Return the [x, y] coordinate for the center point of the cell that contains the specified text.  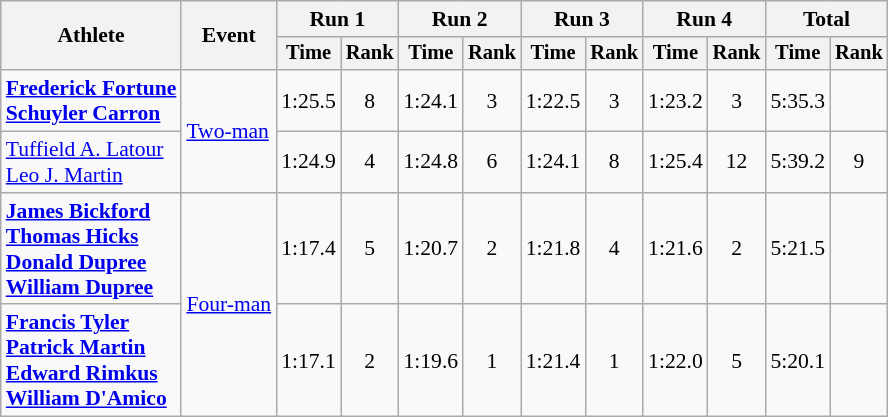
6 [492, 162]
12 [737, 162]
1:20.7 [430, 249]
Total [826, 19]
1:17.4 [308, 249]
1:24.9 [308, 162]
Frederick FortuneSchuyler Carron [92, 100]
5:35.3 [798, 100]
Run 2 [459, 19]
5:21.5 [798, 249]
1:19.6 [430, 361]
Francis TylerPatrick MartinEdward RimkusWilliam D'Amico [92, 361]
5:39.2 [798, 162]
1:22.0 [676, 361]
5:20.1 [798, 361]
1:22.5 [554, 100]
1:25.5 [308, 100]
1:21.8 [554, 249]
Tuffield A. LatourLeo J. Martin [92, 162]
1:17.1 [308, 361]
Four-man [228, 305]
Run 1 [337, 19]
1:25.4 [676, 162]
Two-man [228, 131]
1:23.2 [676, 100]
Run 4 [704, 19]
9 [859, 162]
Run 3 [582, 19]
Event [228, 36]
James BickfordThomas HicksDonald DupreeWilliam Dupree [92, 249]
1:21.4 [554, 361]
Athlete [92, 36]
1:21.6 [676, 249]
1:24.8 [430, 162]
